Return [X, Y] of the center of cell containing provided text 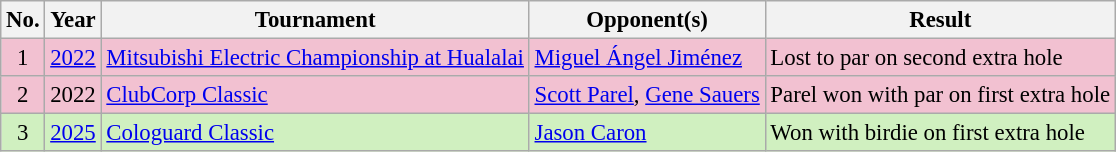
Lost to par on second extra hole [940, 58]
Cologuard Classic [315, 133]
Miguel Ángel Jiménez [647, 58]
Jason Caron [647, 133]
1 [23, 58]
3 [23, 133]
Parel won with par on first extra hole [940, 95]
Tournament [315, 20]
Opponent(s) [647, 20]
Year [73, 20]
Scott Parel, Gene Sauers [647, 95]
2025 [73, 133]
2 [23, 95]
Won with birdie on first extra hole [940, 133]
No. [23, 20]
Result [940, 20]
Mitsubishi Electric Championship at Hualalai [315, 58]
ClubCorp Classic [315, 95]
